Determine the [X, Y] coordinate at the center of the cell enclosing the given text.  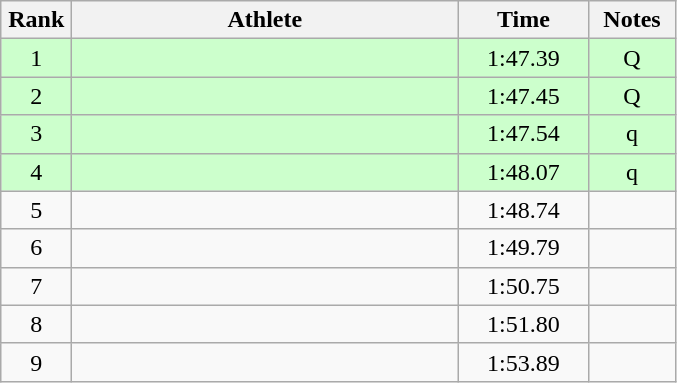
1:53.89 [524, 362]
1:48.74 [524, 210]
1:49.79 [524, 248]
8 [36, 324]
1:47.39 [524, 58]
6 [36, 248]
4 [36, 172]
1:48.07 [524, 172]
1:51.80 [524, 324]
2 [36, 96]
7 [36, 286]
Notes [632, 20]
1:47.45 [524, 96]
3 [36, 134]
Time [524, 20]
Athlete [265, 20]
1 [36, 58]
Rank [36, 20]
1:50.75 [524, 286]
1:47.54 [524, 134]
5 [36, 210]
9 [36, 362]
